From the cell containing the given text, extract its center point as (x, y) coordinate. 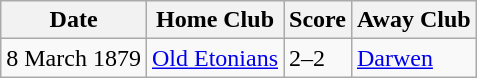
Score (318, 20)
Date (74, 20)
Darwen (414, 58)
Home Club (214, 20)
8 March 1879 (74, 58)
Old Etonians (214, 58)
2–2 (318, 58)
Away Club (414, 20)
